For the text-containing cell, return its midpoint in (X, Y) coordinate format. 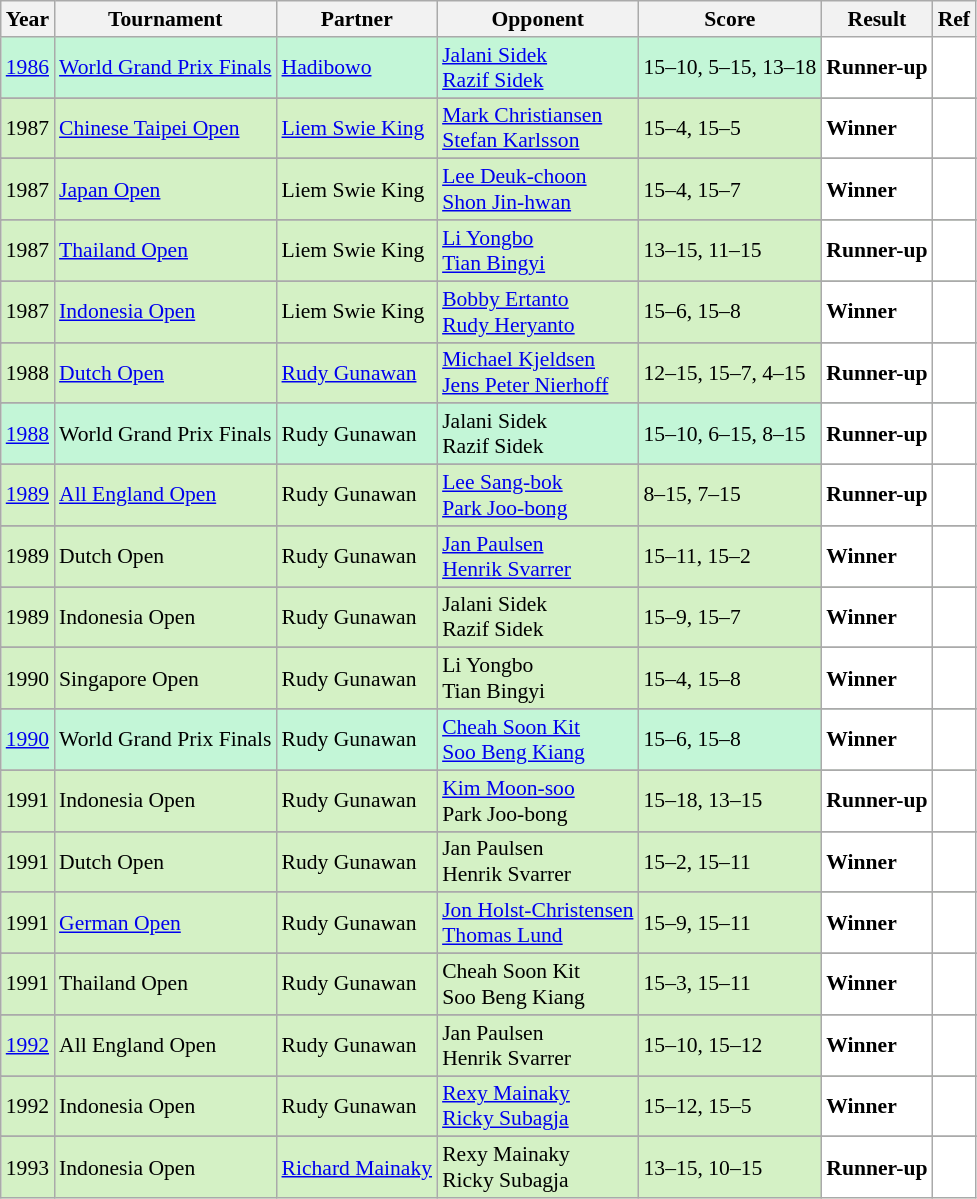
Year (28, 19)
Bobby Ertanto Rudy Heryanto (538, 312)
Chinese Taipei Open (165, 128)
Lee Deuk-choon Shon Jin-hwan (538, 190)
15–11, 15–2 (730, 556)
15–9, 15–7 (730, 618)
Partner (356, 19)
Jon Holst-Christensen Thomas Lund (538, 924)
15–3, 15–11 (730, 984)
Richard Mainaky (356, 1168)
15–2, 15–11 (730, 862)
12–15, 15–7, 4–15 (730, 372)
15–18, 13–15 (730, 800)
Ref (954, 19)
15–12, 15–5 (730, 1106)
13–15, 10–15 (730, 1168)
Lee Sang-bok Park Joo-bong (538, 496)
15–4, 15–8 (730, 678)
Michael Kjeldsen Jens Peter Nierhoff (538, 372)
15–10, 5–15, 13–18 (730, 68)
15–4, 15–5 (730, 128)
Tournament (165, 19)
Singapore Open (165, 678)
German Open (165, 924)
15–10, 6–15, 8–15 (730, 434)
Hadibowo (356, 68)
15–9, 15–11 (730, 924)
Result (876, 19)
1986 (28, 68)
Kim Moon-soo Park Joo-bong (538, 800)
Japan Open (165, 190)
13–15, 11–15 (730, 250)
Mark Christiansen Stefan Karlsson (538, 128)
1993 (28, 1168)
Score (730, 19)
8–15, 7–15 (730, 496)
Opponent (538, 19)
15–4, 15–7 (730, 190)
15–10, 15–12 (730, 1046)
